Provide the (x, y) coordinate of the cell's center where the given text is located.  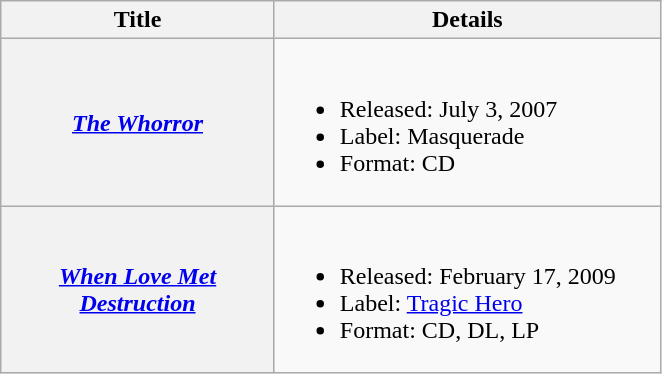
Details (467, 20)
Released: July 3, 2007Label: MasqueradeFormat: CD (467, 122)
When Love Met Destruction (138, 290)
Title (138, 20)
The Whorror (138, 122)
Released: February 17, 2009Label: Tragic HeroFormat: CD, DL, LP (467, 290)
